Extract the [X, Y] coordinate from the center of the cell holding the provided text.  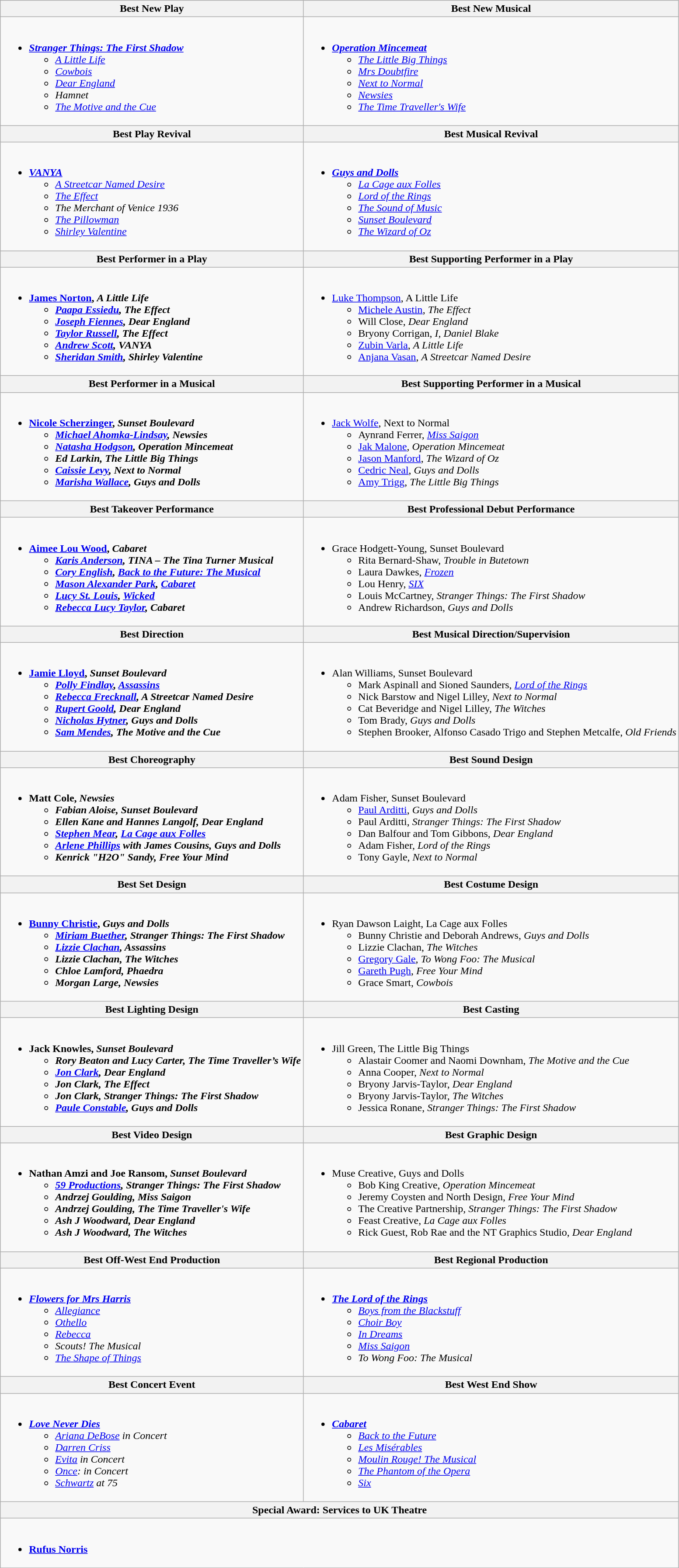
Rufus Norris [340, 1543]
Best Sound Design [491, 760]
Best New Musical [491, 9]
Flowers for Mrs HarrisAllegianceOthelloRebeccaScouts! The MusicalThe Shape of Things [152, 1322]
Best Lighting Design [152, 1010]
Best Costume Design [491, 885]
Love Never DiesAriana DeBose in ConcertDarren CrissEvita in ConcertOnce: in ConcertSchwartz at 75 [152, 1447]
Best Video Design [152, 1135]
Stranger Things: The First ShadowA Little LifeCowboisDear EnglandHamnetThe Motive and the Cue [152, 71]
Best Performer in a Musical [152, 384]
The Lord of the RingsBoys from the BlackstuffChoir BoyIn DreamsMiss SaigonTo Wong Foo: The Musical [491, 1322]
Operation MincemeatThe Little Big ThingsMrs DoubtfireNext to NormalNewsiesThe Time Traveller's Wife [491, 71]
Best Supporting Performer in a Play [491, 259]
Best Performer in a Play [152, 259]
Best Choreography [152, 760]
Best Musical Direction/Supervision [491, 634]
CabaretBack to the FutureLes MisérablesMoulin Rouge! The MusicalThe Phantom of the OperaSix [491, 1447]
Best Set Design [152, 885]
Best Takeover Performance [152, 509]
Best Play Revival [152, 134]
Guys and DollsLa Cage aux FollesLord of the RingsThe Sound of MusicSunset BoulevardThe Wizard of Oz [491, 196]
Best Off-West End Production [152, 1260]
Best Musical Revival [491, 134]
Best Professional Debut Performance [491, 509]
Best Supporting Performer in a Musical [491, 384]
Best Direction [152, 634]
Best Casting [491, 1010]
VANYAA Streetcar Named DesireThe EffectThe Merchant of Venice 1936The PillowmanShirley Valentine [152, 196]
Best West End Show [491, 1385]
Special Award: Services to UK Theatre [340, 1510]
Best Concert Event [152, 1385]
Best New Play [152, 9]
Best Regional Production [491, 1260]
Best Graphic Design [491, 1135]
